Identify which cell holds the provided text, then report its [X, Y] central coordinate. 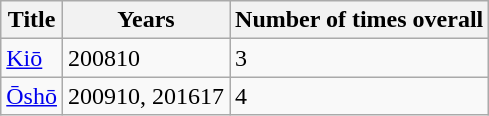
Kiō [32, 58]
3 [360, 58]
Title [32, 20]
Ōshō [32, 96]
Number of times overall [360, 20]
Years [146, 20]
200810 [146, 58]
4 [360, 96]
200910, 201617 [146, 96]
